Extract the (X, Y) coordinate from the center of the cell holding the provided text.  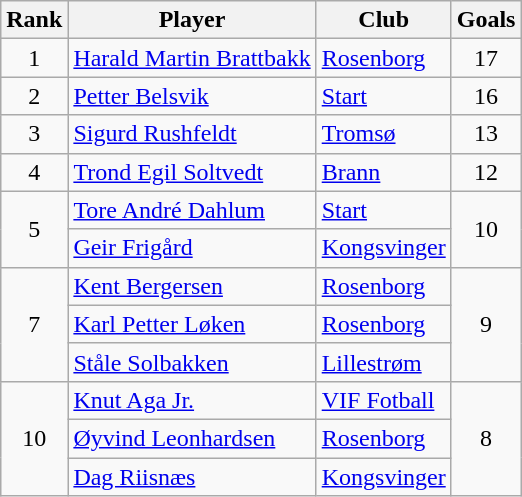
Harald Martin Brattbakk (192, 58)
Ståle Solbakken (192, 362)
2 (34, 96)
Geir Frigård (192, 248)
Petter Belsvik (192, 96)
3 (34, 134)
8 (486, 438)
5 (34, 229)
Club (384, 20)
Knut Aga Jr. (192, 400)
Tromsø (384, 134)
12 (486, 172)
Trond Egil Soltvedt (192, 172)
Brann (384, 172)
17 (486, 58)
Sigurd Rushfeldt (192, 134)
Dag Riisnæs (192, 477)
9 (486, 324)
VIF Fotball (384, 400)
16 (486, 96)
1 (34, 58)
Kent Bergersen (192, 286)
Goals (486, 20)
4 (34, 172)
Karl Petter Løken (192, 324)
Øyvind Leonhardsen (192, 438)
Tore André Dahlum (192, 210)
7 (34, 324)
Rank (34, 20)
Player (192, 20)
Lillestrøm (384, 362)
13 (486, 134)
